Return the (x, y) coordinate for the center point of the cell that contains the specified text.  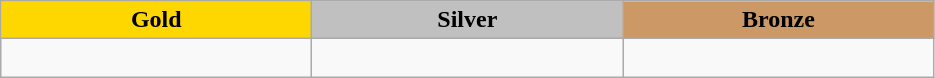
Gold (156, 20)
Silver (468, 20)
Bronze (778, 20)
